For the text-containing cell, return its midpoint in (x, y) coordinate format. 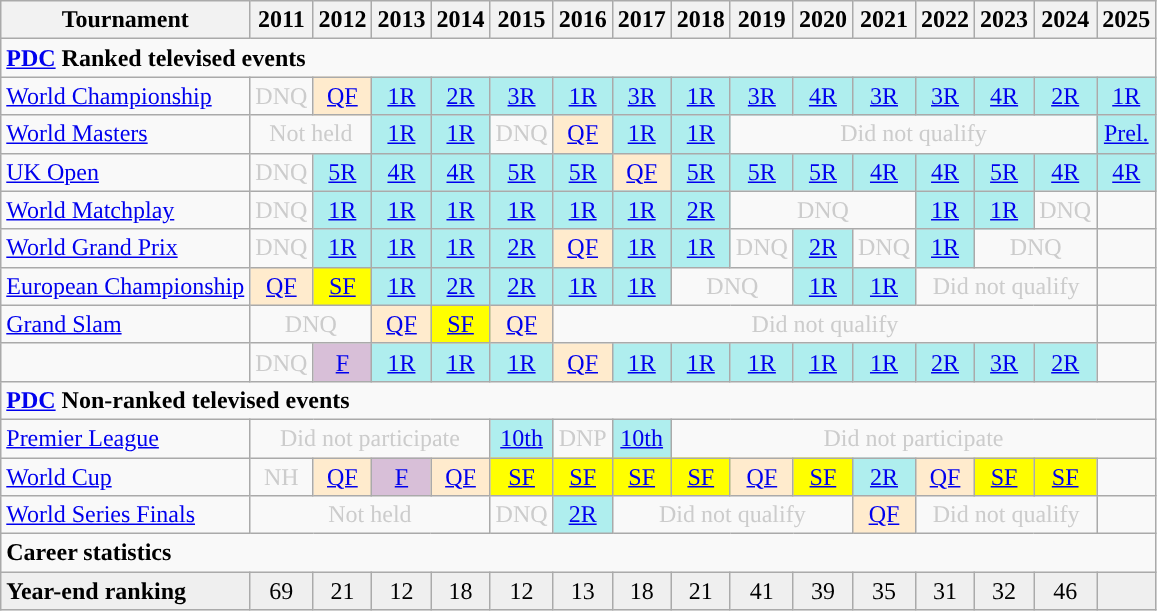
2024 (1066, 20)
13 (582, 591)
2016 (582, 20)
35 (884, 591)
2014 (460, 20)
2017 (642, 20)
2019 (762, 20)
2021 (884, 20)
Career statistics (578, 553)
NH (282, 477)
World Championship (126, 96)
Grand Slam (126, 324)
World Cup (126, 477)
2023 (1004, 20)
31 (946, 591)
DNP (582, 438)
Year-end ranking (126, 591)
46 (1066, 591)
PDC Non-ranked televised events (578, 400)
2015 (522, 20)
UK Open (126, 172)
World Masters (126, 134)
39 (822, 591)
Tournament (126, 20)
2012 (342, 20)
Prel. (1126, 134)
Premier League (126, 438)
2022 (946, 20)
2020 (822, 20)
41 (762, 591)
2011 (282, 20)
PDC Ranked televised events (578, 58)
World Matchplay (126, 210)
69 (282, 591)
World Grand Prix (126, 248)
European Championship (126, 286)
2018 (700, 20)
2013 (402, 20)
World Series Finals (126, 515)
32 (1004, 591)
2025 (1126, 20)
